Capture the cell that displays the provided text and extract its [x, y] central coordinate. 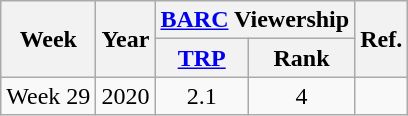
Week [48, 39]
Rank [301, 58]
Week 29 [48, 96]
Ref. [382, 39]
BARC Viewership [255, 20]
Year [126, 39]
2020 [126, 96]
4 [301, 96]
TRP [202, 58]
2.1 [202, 96]
